Determine the [X, Y] coordinate at the center of the cell enclosing the given text.  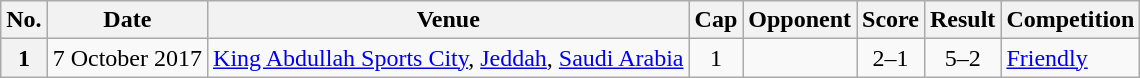
Friendly [1070, 58]
2–1 [891, 58]
King Abdullah Sports City, Jeddah, Saudi Arabia [449, 58]
Date [127, 20]
Result [962, 20]
Venue [449, 20]
Competition [1070, 20]
Score [891, 20]
7 October 2017 [127, 58]
No. [24, 20]
Opponent [800, 20]
5–2 [962, 58]
Cap [716, 20]
